Search for the cell housing the specified text and yield its (x, y) center coordinate. 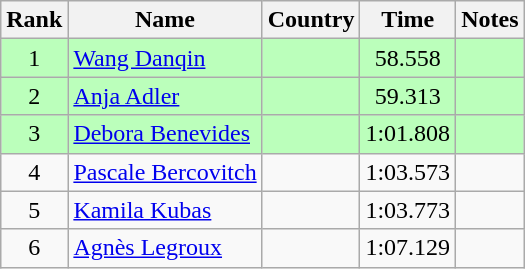
Country (311, 20)
Pascale Bercovitch (165, 172)
6 (34, 248)
1:03.773 (408, 210)
1:03.573 (408, 172)
Wang Danqin (165, 58)
4 (34, 172)
1:07.129 (408, 248)
Notes (490, 20)
Agnès Legroux (165, 248)
1:01.808 (408, 134)
5 (34, 210)
Debora Benevides (165, 134)
Name (165, 20)
1 (34, 58)
Kamila Kubas (165, 210)
Anja Adler (165, 96)
58.558 (408, 58)
Rank (34, 20)
59.313 (408, 96)
Time (408, 20)
2 (34, 96)
3 (34, 134)
